From the cell containing the given text, extract its center point as (x, y) coordinate. 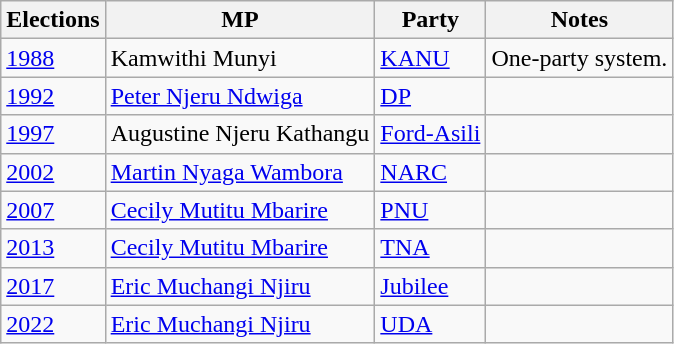
2017 (53, 286)
Elections (53, 20)
2002 (53, 172)
PNU (430, 210)
KANU (430, 58)
1992 (53, 96)
Kamwithi Munyi (240, 58)
2022 (53, 324)
TNA (430, 248)
2007 (53, 210)
Notes (580, 20)
1988 (53, 58)
DP (430, 96)
Martin Nyaga Wambora (240, 172)
Jubilee (430, 286)
Peter Njeru Ndwiga (240, 96)
Party (430, 20)
Ford-Asili (430, 134)
1997 (53, 134)
MP (240, 20)
One-party system. (580, 58)
UDA (430, 324)
Augustine Njeru Kathangu (240, 134)
2013 (53, 248)
NARC (430, 172)
